Locate the cell with the specified text and output its (x, y) center coordinate. 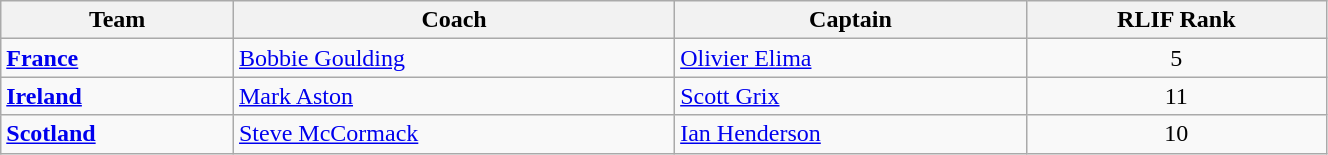
11 (1176, 96)
Coach (454, 20)
Mark Aston (454, 96)
Ian Henderson (851, 134)
Scotland (118, 134)
Captain (851, 20)
Steve McCormack (454, 134)
10 (1176, 134)
Olivier Elima (851, 58)
Bobbie Goulding (454, 58)
France (118, 58)
5 (1176, 58)
RLIF Rank (1176, 20)
Ireland (118, 96)
Scott Grix (851, 96)
Team (118, 20)
